Output the [X, Y] coordinate of the center of the cell containing the given text.  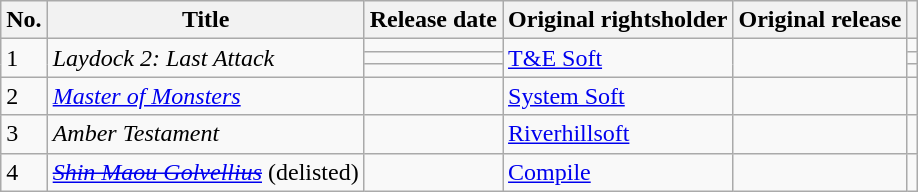
3 [24, 134]
Title [206, 20]
Original rightsholder [618, 20]
Riverhillsoft [618, 134]
Laydock 2: Last Attack [206, 58]
T&E Soft [618, 58]
No. [24, 20]
2 [24, 96]
Master of Monsters [206, 96]
4 [24, 172]
System Soft [618, 96]
1 [24, 58]
Amber Testament [206, 134]
Compile [618, 172]
Shin Maou Golvellius (delisted) [206, 172]
Release date [433, 20]
Original release [820, 20]
